Extract the (x, y) coordinate from the center of the cell holding the provided text.  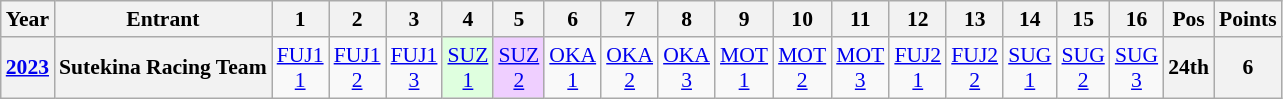
3 (414, 19)
MOT3 (860, 68)
7 (630, 19)
FUJ21 (918, 68)
Pos (1188, 19)
SUG2 (1082, 68)
5 (518, 19)
MOT1 (744, 68)
11 (860, 19)
FUJ13 (414, 68)
SUG3 (1136, 68)
Sutekina Racing Team (163, 68)
SUZ2 (518, 68)
24th (1188, 68)
8 (686, 19)
SUZ1 (468, 68)
MOT2 (802, 68)
16 (1136, 19)
10 (802, 19)
4 (468, 19)
14 (1030, 19)
Year (28, 19)
FUJ22 (974, 68)
FUJ12 (358, 68)
SUG1 (1030, 68)
13 (974, 19)
FUJ11 (300, 68)
2023 (28, 68)
Points (1248, 19)
2 (358, 19)
12 (918, 19)
OKA1 (572, 68)
OKA3 (686, 68)
15 (1082, 19)
Entrant (163, 19)
OKA2 (630, 68)
9 (744, 19)
1 (300, 19)
